Return [x, y] of the center of cell containing provided text 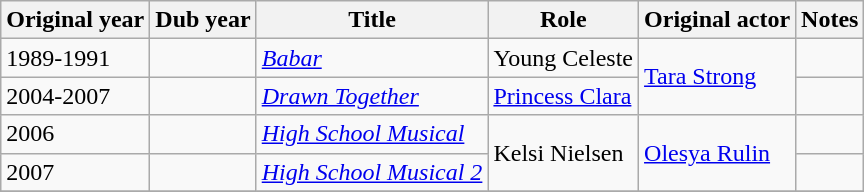
Notes [830, 20]
High School Musical 2 [372, 172]
Olesya Rulin [718, 153]
Princess Clara [564, 96]
Young Celeste [564, 58]
1989-1991 [76, 58]
2007 [76, 172]
Original actor [718, 20]
Title [372, 20]
2004-2007 [76, 96]
2006 [76, 134]
Drawn Together [372, 96]
Babar [372, 58]
Role [564, 20]
Dub year [203, 20]
Original year [76, 20]
Kelsi Nielsen [564, 153]
Tara Strong [718, 77]
High School Musical [372, 134]
